Scan for the cell matching the given text and deliver its (X, Y) coordinate at center. 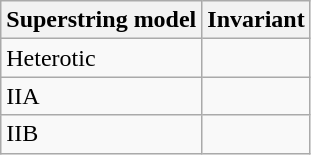
Invariant (256, 20)
IIB (102, 134)
Heterotic (102, 58)
IIA (102, 96)
Superstring model (102, 20)
